Extract the [x, y] coordinate from the center of the cell holding the provided text.  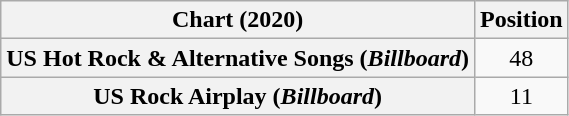
Position [521, 20]
US Rock Airplay (Billboard) [238, 96]
11 [521, 96]
48 [521, 58]
US Hot Rock & Alternative Songs (Billboard) [238, 58]
Chart (2020) [238, 20]
